For the text-containing cell, return its midpoint in (x, y) coordinate format. 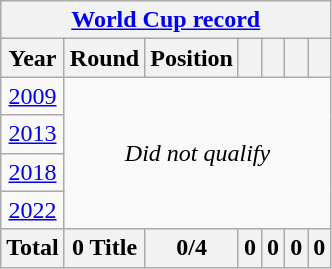
0/4 (192, 248)
Total (33, 248)
0 Title (104, 248)
2018 (33, 172)
Position (192, 58)
Round (104, 58)
2022 (33, 210)
2013 (33, 134)
World Cup record (166, 20)
Did not qualify (197, 153)
2009 (33, 96)
Year (33, 58)
